Detect which cell encompasses the target text, then output its (X, Y) center coordinate. 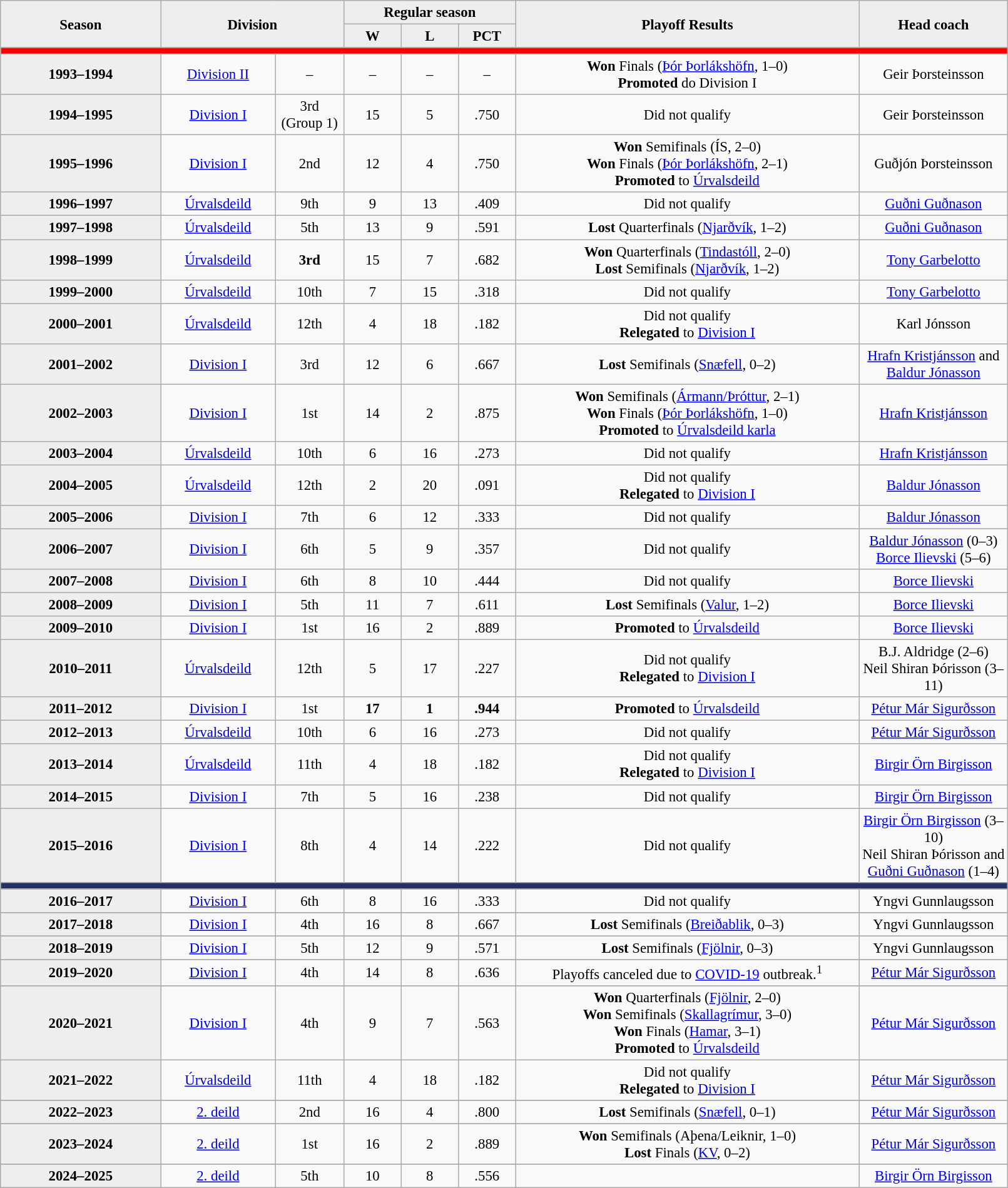
2007–2008 (81, 581)
2012–2013 (81, 733)
Head coach (934, 24)
B.J. Aldridge (2–6)Neil Shiran Þórisson (3–11) (934, 669)
2016–2017 (81, 901)
.409 (487, 205)
Won Quarterfinals (Fjölnir, 2–0) Won Semifinals (Skallagrímur, 3–0) Won Finals (Hamar, 3–1) Promoted to Úrvalsdeild (687, 1023)
.571 (487, 948)
.444 (487, 581)
Regular season (430, 13)
Lost Semifinals (Breiðablik, 0–3) (687, 925)
.222 (487, 846)
8th (310, 846)
PCT (487, 36)
2006–2007 (81, 549)
Won Semifinals (Ármann/Þróttur, 2–1) Won Finals (Þór Þorlákshöfn, 1–0)Promoted to Úrvalsdeild karla (687, 413)
Karl Jónsson (934, 324)
2014–2015 (81, 796)
2003–2004 (81, 454)
Lost Semifinals (Fjölnir, 0–3) (687, 948)
Playoffs canceled due to COVID-19 outbreak.1 (687, 973)
L (429, 36)
Won Semifinals (ÍS, 2–0) Won Finals (Þór Þorlákshöfn, 2–1)Promoted to Úrvalsdeild (687, 164)
2009–2010 (81, 628)
Won Finals (Þór Þorlákshöfn, 1–0) Promoted do Division I (687, 75)
2004–2005 (81, 485)
1993–1994 (81, 75)
2000–2001 (81, 324)
2002–2003 (81, 413)
Baldur Jónasson (0–3)Borce Ilievski (5–6) (934, 549)
1997–1998 (81, 228)
2005–2006 (81, 517)
2020–2021 (81, 1023)
.357 (487, 549)
Division (253, 24)
1994–1995 (81, 115)
Guðjón Þorsteinsson (934, 164)
.318 (487, 292)
11 (373, 605)
2021–2022 (81, 1081)
2023–2024 (81, 1145)
3rd (Group 1) (310, 115)
1995–1996 (81, 164)
.227 (487, 669)
9th (310, 205)
.682 (487, 260)
20 (429, 485)
.944 (487, 709)
2024–2025 (81, 1176)
.636 (487, 973)
1998–1999 (81, 260)
2001–2002 (81, 364)
.800 (487, 1112)
Lost Semifinals (Valur, 1–2) (687, 605)
Hrafn Kristjánsson andBaldur Jónasson (934, 364)
.556 (487, 1176)
Won Quarterfinals (Tindastóll, 2–0) Lost Semifinals (Njarðvík, 1–2) (687, 260)
1 (429, 709)
2008–2009 (81, 605)
Birgir Örn Birgisson (3–10)Neil Shiran Þórisson andGuðni Guðnason (1–4) (934, 846)
.875 (487, 413)
.591 (487, 228)
Won Semifinals (Aþena/Leiknir, 1–0)Lost Finals (KV, 0–2) (687, 1145)
2015–2016 (81, 846)
2010–2011 (81, 669)
Lost Quarterfinals (Njarðvík, 1–2) (687, 228)
Division II (218, 75)
Lost Semifinals (Snæfell, 0–2) (687, 364)
.563 (487, 1023)
Lost Semifinals (Snæfell, 0–1) (687, 1112)
2022–2023 (81, 1112)
.611 (487, 605)
2017–2018 (81, 925)
1999–2000 (81, 292)
Playoff Results (687, 24)
2013–2014 (81, 764)
.238 (487, 796)
1996–1997 (81, 205)
.091 (487, 485)
2018–2019 (81, 948)
W (373, 36)
2011–2012 (81, 709)
Season (81, 24)
2019–2020 (81, 973)
